Provide the [x, y] coordinate of the cell's center where the given text is located.  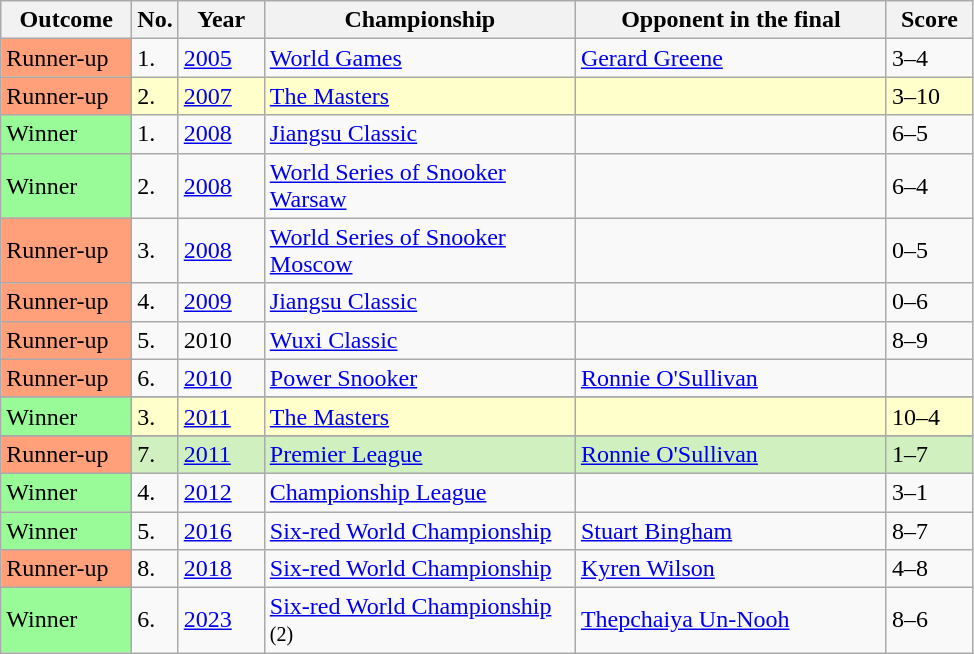
3–10 [929, 96]
Year [221, 20]
Championship [420, 20]
2016 [221, 531]
0–5 [929, 250]
3–1 [929, 492]
8–7 [929, 531]
Opponent in the final [730, 20]
Gerard Greene [730, 58]
Championship League [420, 492]
World Series of Snooker Warsaw [420, 186]
4–8 [929, 569]
10–4 [929, 416]
World Games [420, 58]
Six-red World Championship (2) [420, 620]
Outcome [66, 20]
Premier League [420, 454]
Score [929, 20]
World Series of Snooker Moscow [420, 250]
2009 [221, 302]
8–6 [929, 620]
6–4 [929, 186]
8. [155, 569]
Thepchaiya Un-Nooh [730, 620]
2005 [221, 58]
Power Snooker [420, 378]
8–9 [929, 340]
3–4 [929, 58]
2023 [221, 620]
7. [155, 454]
2012 [221, 492]
Wuxi Classic [420, 340]
Kyren Wilson [730, 569]
No. [155, 20]
1–7 [929, 454]
Stuart Bingham [730, 531]
2007 [221, 96]
6–5 [929, 134]
0–6 [929, 302]
2018 [221, 569]
